Scan for the cell matching the given text and deliver its [X, Y] coordinate at center. 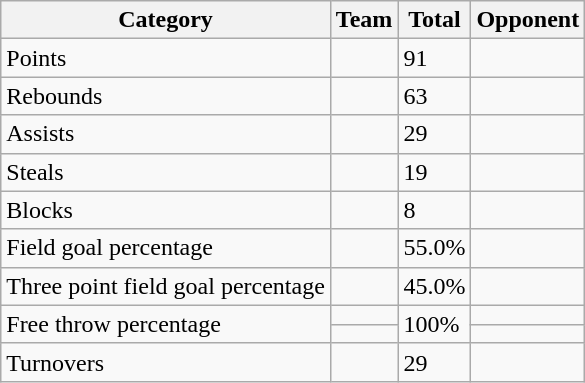
Three point field goal percentage [166, 286]
Free throw percentage [166, 324]
Blocks [166, 210]
Rebounds [166, 96]
8 [434, 210]
Turnovers [166, 362]
91 [434, 58]
Points [166, 58]
Assists [166, 134]
Field goal percentage [166, 248]
45.0% [434, 286]
63 [434, 96]
55.0% [434, 248]
Total [434, 20]
19 [434, 172]
Opponent [528, 20]
Team [364, 20]
Category [166, 20]
100% [434, 324]
Steals [166, 172]
